Pinpoint the cell where the given text exists, returning its [X, Y] midpoint coordinate. 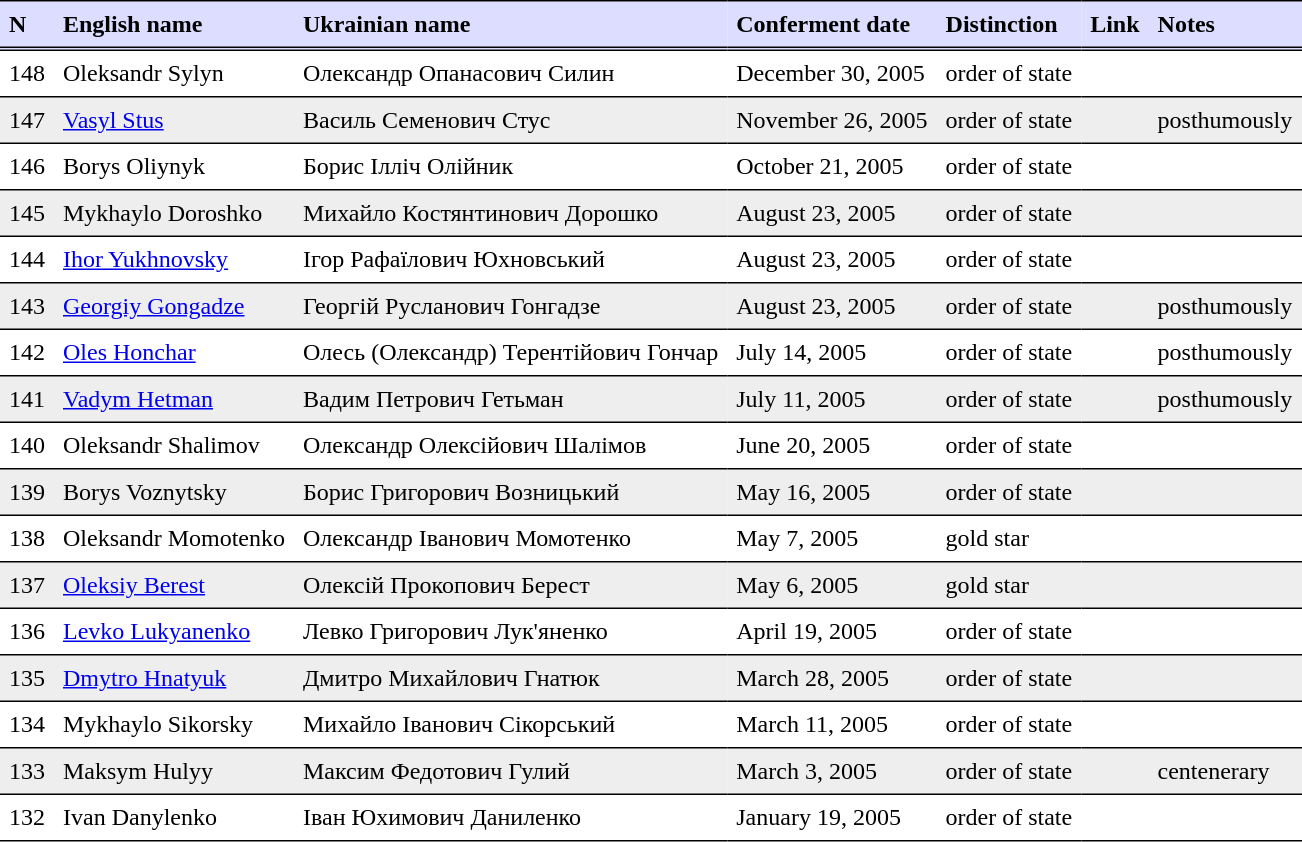
May 7, 2005 [832, 538]
Georgiy Gongadze [174, 306]
English name [174, 25]
Link [1114, 25]
Oles Honchar [174, 352]
137 [27, 585]
148 [27, 73]
June 20, 2005 [832, 445]
145 [27, 213]
Борис Ілліч Олійник [510, 166]
Notes [1226, 25]
Вадим Петрович Гетьман [510, 399]
Олексій Прокопович Берест [510, 585]
N [27, 25]
Vasyl Stus [174, 120]
May 6, 2005 [832, 585]
Mykhaylo Doroshko [174, 213]
Oleksandr Momotenko [174, 538]
Maksym Hulyy [174, 771]
Ігор Рафаїлович Юхновський [510, 259]
132 [27, 817]
Левко Григорович Лук'яненко [510, 631]
144 [27, 259]
Oleksandr Sylyn [174, 73]
Ukrainian name [510, 25]
Олександр Іванович Момотенко [510, 538]
Олесь (Олександр) Терентійович Гончар [510, 352]
Олександр Олексійович Шалімов [510, 445]
Vadym Hetman [174, 399]
Борис Григорович Возницький [510, 492]
October 21, 2005 [832, 166]
140 [27, 445]
Conferment date [832, 25]
March 11, 2005 [832, 724]
141 [27, 399]
Levko Lukyanenko [174, 631]
Oleksandr Shalimov [174, 445]
Дмитро Михайлович Гнатюк [510, 678]
April 19, 2005 [832, 631]
Іван Юхимович Даниленко [510, 817]
Borys Oliynyk [174, 166]
Василь Семенович Стус [510, 120]
133 [27, 771]
November 26, 2005 [832, 120]
centenerary [1226, 771]
July 11, 2005 [832, 399]
Mykhaylo Sikorsky [174, 724]
Михайло Костянтинович Дорошко [510, 213]
Максим Федотович Гулий [510, 771]
143 [27, 306]
March 3, 2005 [832, 771]
Олександр Опанасович Силин [510, 73]
136 [27, 631]
134 [27, 724]
139 [27, 492]
138 [27, 538]
Oleksiy Berest [174, 585]
July 14, 2005 [832, 352]
March 28, 2005 [832, 678]
142 [27, 352]
Distinction [1010, 25]
May 16, 2005 [832, 492]
Георгій Русланович Гонгадзе [510, 306]
January 19, 2005 [832, 817]
Borys Voznytsky [174, 492]
Ivan Danylenko [174, 817]
146 [27, 166]
Ihor Yukhnovsky [174, 259]
147 [27, 120]
135 [27, 678]
Михайло Іванович Сікорський [510, 724]
December 30, 2005 [832, 73]
Dmytro Hnatyuk [174, 678]
